Output the (x, y) coordinate of the center of the cell containing the given text.  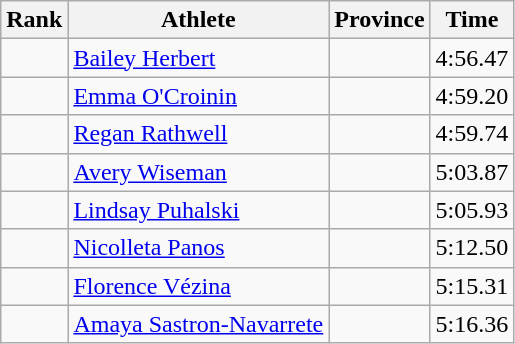
5:15.31 (472, 286)
4:59.20 (472, 96)
5:03.87 (472, 172)
Nicolleta Panos (198, 248)
Lindsay Puhalski (198, 210)
Province (380, 20)
Time (472, 20)
Avery Wiseman (198, 172)
Athlete (198, 20)
Emma O'Croinin (198, 96)
Bailey Herbert (198, 58)
Rank (34, 20)
Amaya Sastron-Navarrete (198, 324)
4:59.74 (472, 134)
4:56.47 (472, 58)
Regan Rathwell (198, 134)
5:16.36 (472, 324)
Florence Vézina (198, 286)
5:12.50 (472, 248)
5:05.93 (472, 210)
